Identify which cell holds the provided text, then report its [X, Y] central coordinate. 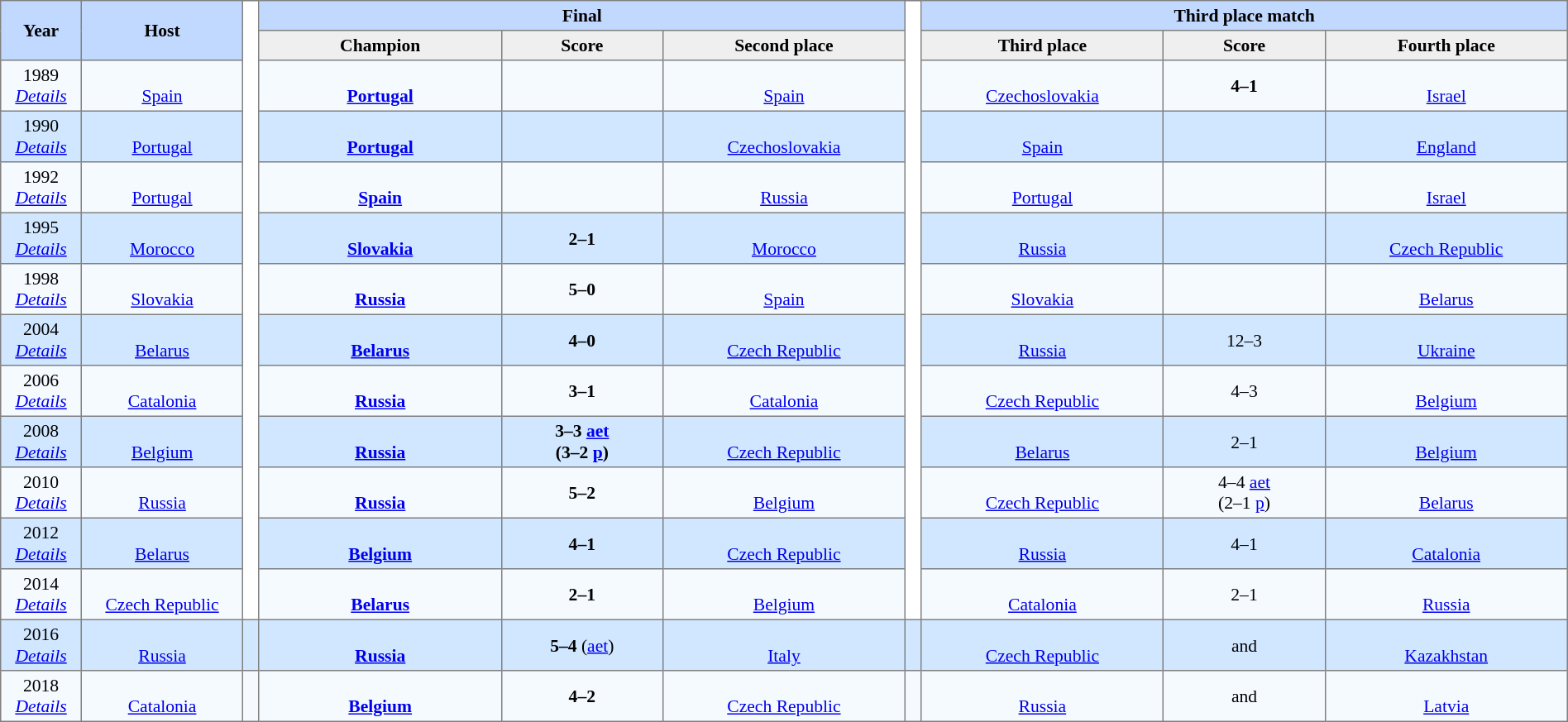
5–0 [582, 289]
Final [582, 16]
Kazakhstan [1446, 645]
2006Details [41, 391]
2018Details [41, 696]
4–2 [582, 696]
Third place match [1244, 16]
5–2 [582, 493]
1992Details [41, 188]
2008Details [41, 442]
4–3 [1244, 391]
5–4 (aet) [582, 645]
Latvia [1446, 696]
2014Details [41, 595]
2004Details [41, 340]
4–4 aet(2–1 p) [1244, 493]
Ukraine [1446, 340]
3–3 aet(3–2 p) [582, 442]
4–0 [582, 340]
1995Details [41, 238]
Third place [1042, 45]
12–3 [1244, 340]
England [1446, 136]
3–1 [582, 391]
Fourth place [1446, 45]
Host [162, 31]
Year [41, 31]
1998Details [41, 289]
1990Details [41, 136]
2012Details [41, 543]
Italy [784, 645]
Second place [784, 45]
Champion [380, 45]
1989Details [41, 86]
2016Details [41, 645]
2010Details [41, 493]
